Detect which cell encompasses the target text, then output its (X, Y) center coordinate. 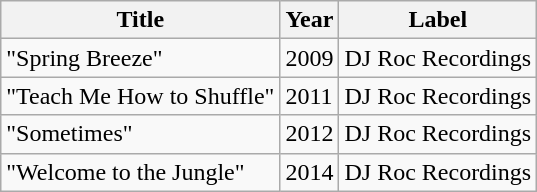
Title (140, 20)
Year (310, 20)
"Sometimes" (140, 134)
2014 (310, 172)
Label (438, 20)
2012 (310, 134)
"Teach Me How to Shuffle" (140, 96)
2011 (310, 96)
"Spring Breeze" (140, 58)
2009 (310, 58)
"Welcome to the Jungle" (140, 172)
